For the text-containing cell, return its midpoint in (x, y) coordinate format. 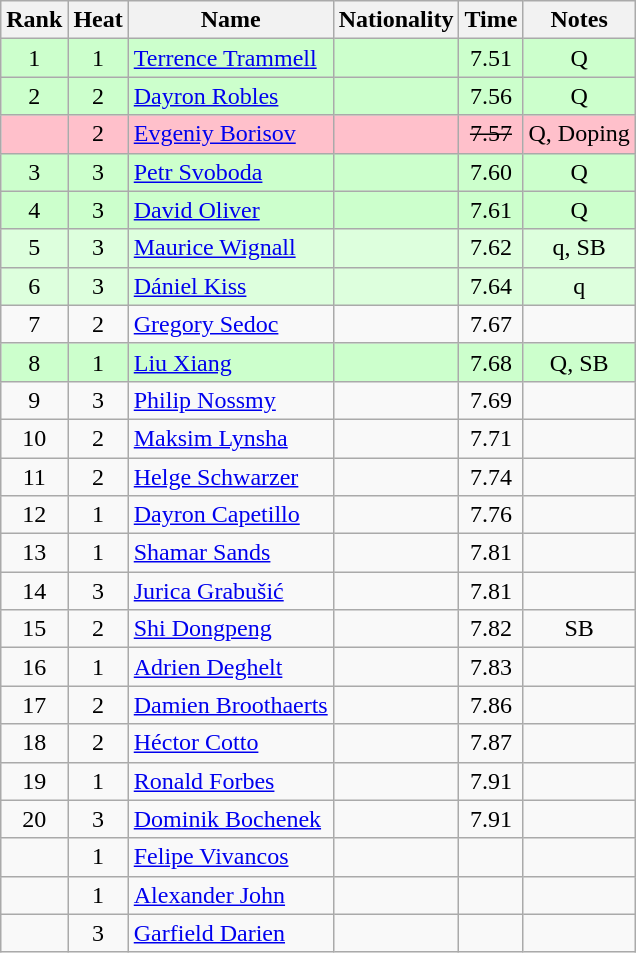
Q, SB (579, 362)
Jurica Grabušić (230, 591)
7.71 (491, 438)
7.61 (491, 210)
7.82 (491, 629)
Garfield Darien (230, 933)
5 (34, 248)
7 (34, 324)
7.74 (491, 477)
7.60 (491, 172)
7.86 (491, 705)
Heat (98, 20)
Adrien Deghelt (230, 667)
Petr Svoboda (230, 172)
Rank (34, 20)
18 (34, 743)
9 (34, 400)
Gregory Sedoc (230, 324)
10 (34, 438)
11 (34, 477)
16 (34, 667)
12 (34, 515)
Time (491, 20)
Maksim Lynsha (230, 438)
Dayron Capetillo (230, 515)
Felipe Vivancos (230, 857)
7.76 (491, 515)
Q, Doping (579, 134)
q (579, 286)
7.51 (491, 58)
Helge Schwarzer (230, 477)
7.67 (491, 324)
Dominik Bochenek (230, 819)
David Oliver (230, 210)
Héctor Cotto (230, 743)
Notes (579, 20)
Damien Broothaerts (230, 705)
13 (34, 553)
7.68 (491, 362)
Shamar Sands (230, 553)
Philip Nossmy (230, 400)
17 (34, 705)
Nationality (396, 20)
7.87 (491, 743)
Name (230, 20)
Maurice Wignall (230, 248)
Alexander John (230, 895)
8 (34, 362)
20 (34, 819)
19 (34, 781)
Evgeniy Borisov (230, 134)
7.56 (491, 96)
Dayron Robles (230, 96)
7.57 (491, 134)
Dániel Kiss (230, 286)
15 (34, 629)
6 (34, 286)
7.62 (491, 248)
7.69 (491, 400)
7.83 (491, 667)
Shi Dongpeng (230, 629)
4 (34, 210)
Terrence Trammell (230, 58)
SB (579, 629)
Liu Xiang (230, 362)
q, SB (579, 248)
14 (34, 591)
7.64 (491, 286)
Ronald Forbes (230, 781)
